Locate the cell with the specified text and output its (X, Y) center coordinate. 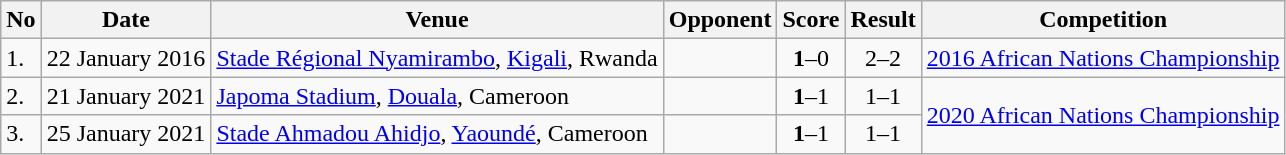
Venue (437, 20)
Stade Ahmadou Ahidjo, Yaoundé, Cameroon (437, 134)
3. (21, 134)
Result (883, 20)
2–2 (883, 58)
Stade Régional Nyamirambo, Kigali, Rwanda (437, 58)
2. (21, 96)
No (21, 20)
2020 African Nations Championship (1103, 115)
22 January 2016 (126, 58)
Score (811, 20)
Competition (1103, 20)
Opponent (720, 20)
21 January 2021 (126, 96)
Japoma Stadium, Douala, Cameroon (437, 96)
2016 African Nations Championship (1103, 58)
1–0 (811, 58)
25 January 2021 (126, 134)
1. (21, 58)
Date (126, 20)
